From the cell containing the given text, extract its center point as [x, y] coordinate. 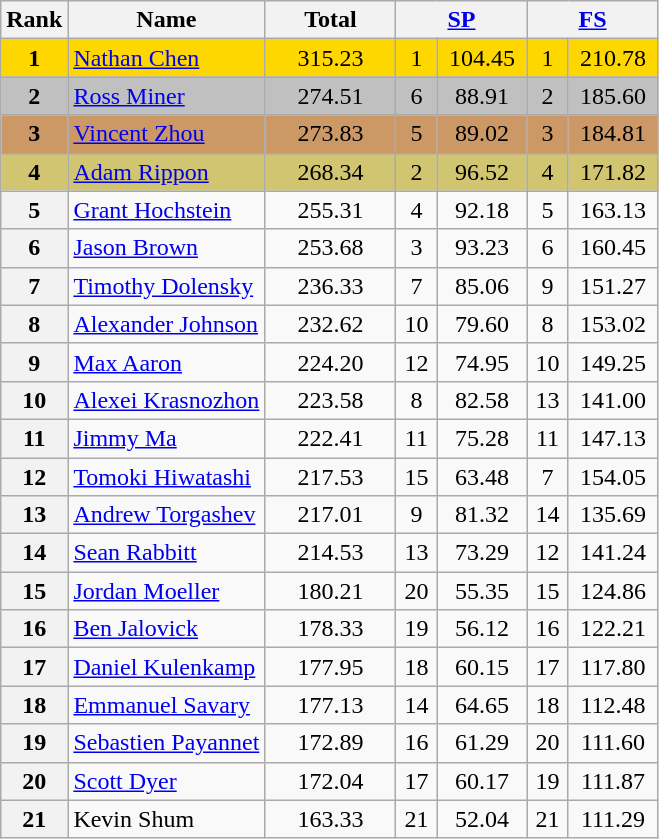
124.86 [613, 591]
96.52 [482, 172]
153.02 [613, 324]
236.33 [330, 286]
Tomoki Hiwatashi [166, 477]
Alexander Johnson [166, 324]
61.29 [482, 743]
85.06 [482, 286]
Rank [34, 20]
151.27 [613, 286]
273.83 [330, 134]
222.41 [330, 438]
Ross Miner [166, 96]
Name [166, 20]
111.29 [613, 819]
74.95 [482, 362]
214.53 [330, 553]
224.20 [330, 362]
64.65 [482, 705]
Alexei Krasnozhon [166, 400]
81.32 [482, 515]
117.80 [613, 667]
147.13 [613, 438]
52.04 [482, 819]
Emmanuel Savary [166, 705]
79.60 [482, 324]
Total [330, 20]
FS [592, 20]
Max Aaron [166, 362]
184.81 [613, 134]
92.18 [482, 210]
93.23 [482, 248]
82.58 [482, 400]
60.15 [482, 667]
177.13 [330, 705]
Ben Jalovick [166, 629]
111.60 [613, 743]
149.25 [613, 362]
154.05 [613, 477]
122.21 [613, 629]
Grant Hochstein [166, 210]
63.48 [482, 477]
Kevin Shum [166, 819]
55.35 [482, 591]
217.53 [330, 477]
Sean Rabbitt [166, 553]
104.45 [482, 58]
Adam Rippon [166, 172]
112.48 [613, 705]
171.82 [613, 172]
Daniel Kulenkamp [166, 667]
274.51 [330, 96]
SP [462, 20]
Sebastien Payannet [166, 743]
56.12 [482, 629]
223.58 [330, 400]
217.01 [330, 515]
89.02 [482, 134]
111.87 [613, 781]
268.34 [330, 172]
Jason Brown [166, 248]
141.00 [613, 400]
172.04 [330, 781]
73.29 [482, 553]
232.62 [330, 324]
Vincent Zhou [166, 134]
Jordan Moeller [166, 591]
172.89 [330, 743]
163.33 [330, 819]
160.45 [613, 248]
185.60 [613, 96]
178.33 [330, 629]
180.21 [330, 591]
255.31 [330, 210]
88.91 [482, 96]
163.13 [613, 210]
60.17 [482, 781]
177.95 [330, 667]
135.69 [613, 515]
253.68 [330, 248]
210.78 [613, 58]
Andrew Torgashev [166, 515]
75.28 [482, 438]
Nathan Chen [166, 58]
141.24 [613, 553]
315.23 [330, 58]
Timothy Dolensky [166, 286]
Scott Dyer [166, 781]
Jimmy Ma [166, 438]
